Pinpoint the cell where the given text exists, returning its [X, Y] midpoint coordinate. 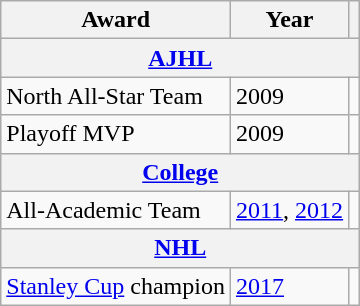
AJHL [180, 58]
NHL [180, 248]
Award [116, 20]
College [180, 172]
2011, 2012 [289, 210]
2017 [289, 286]
All-Academic Team [116, 210]
North All-Star Team [116, 96]
Year [289, 20]
Stanley Cup champion [116, 286]
Playoff MVP [116, 134]
